From the cell containing the given text, extract its center point as [X, Y] coordinate. 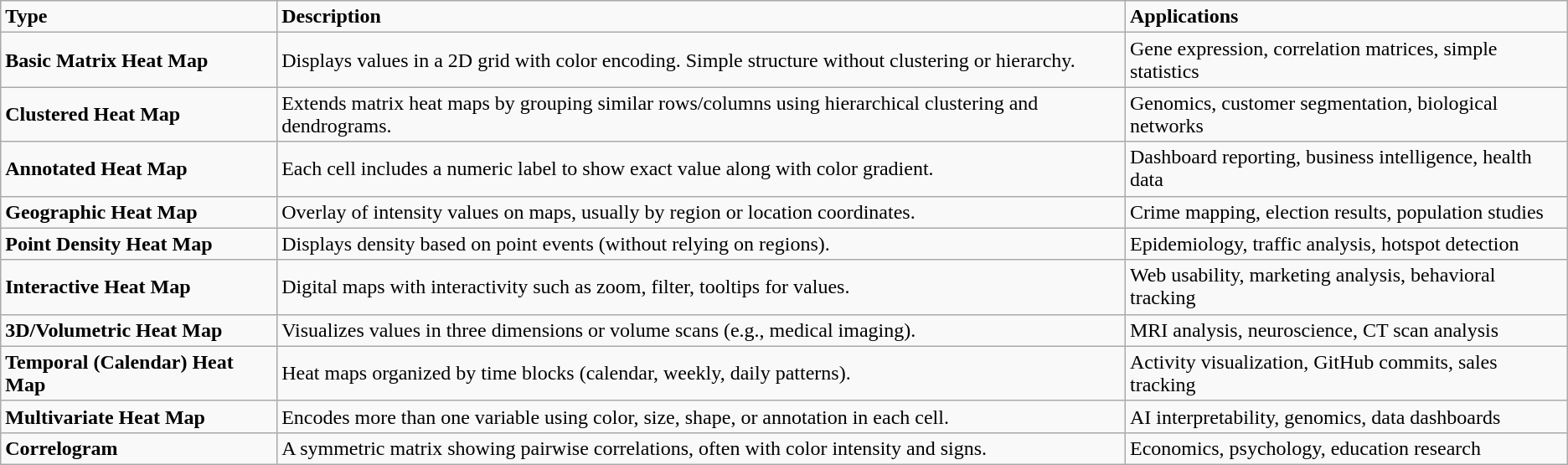
Correlogram [139, 448]
Epidemiology, traffic analysis, hotspot detection [1346, 244]
Applications [1346, 17]
Interactive Heat Map [139, 287]
Economics, psychology, education research [1346, 448]
Digital maps with interactivity such as zoom, filter, tooltips for values. [702, 287]
Multivariate Heat Map [139, 416]
Genomics, customer segmentation, biological networks [1346, 114]
Visualizes values in three dimensions or volume scans (e.g., medical imaging). [702, 330]
Activity visualization, GitHub commits, sales tracking [1346, 374]
Temporal (Calendar) Heat Map [139, 374]
Encodes more than one variable using color, size, shape, or annotation in each cell. [702, 416]
Crime mapping, election results, population studies [1346, 212]
Displays values in a 2D grid with color encoding. Simple structure without clustering or hierarchy. [702, 60]
Dashboard reporting, business intelligence, health data [1346, 169]
Geographic Heat Map [139, 212]
Overlay of intensity values on maps, usually by region or location coordinates. [702, 212]
Annotated Heat Map [139, 169]
Gene expression, correlation matrices, simple statistics [1346, 60]
Web usability, marketing analysis, behavioral tracking [1346, 287]
Clustered Heat Map [139, 114]
AI interpretability, genomics, data dashboards [1346, 416]
MRI analysis, neuroscience, CT scan analysis [1346, 330]
3D/Volumetric Heat Map [139, 330]
Type [139, 17]
Heat maps organized by time blocks (calendar, weekly, daily patterns). [702, 374]
Displays density based on point events (without relying on regions). [702, 244]
A symmetric matrix showing pairwise correlations, often with color intensity and signs. [702, 448]
Point Density Heat Map [139, 244]
Description [702, 17]
Each cell includes a numeric label to show exact value along with color gradient. [702, 169]
Basic Matrix Heat Map [139, 60]
Extends matrix heat maps by grouping similar rows/columns using hierarchical clustering and dendrograms. [702, 114]
